Find where the given text appears and provide that cell's center as [X, Y] coordinate. 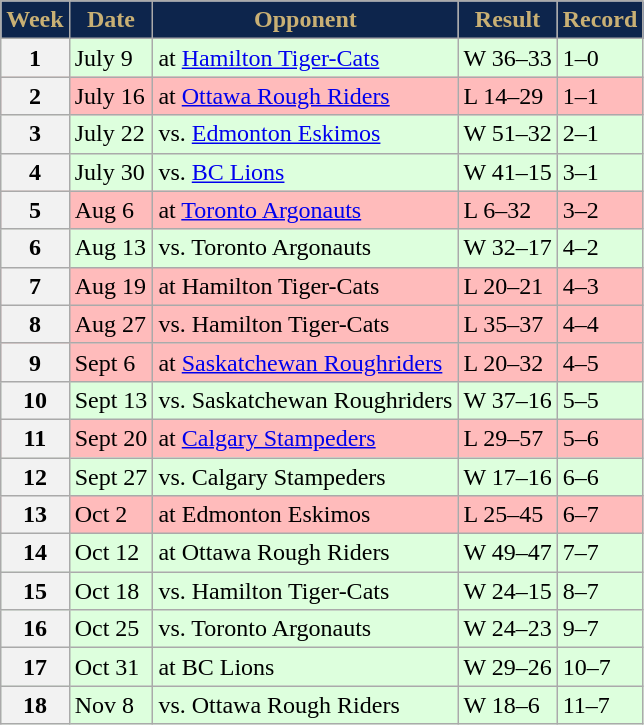
1–0 [600, 58]
7–7 [600, 553]
1–1 [600, 96]
17 [35, 667]
15 [35, 591]
6 [35, 248]
7 [35, 286]
W 17–16 [508, 477]
Oct 2 [111, 515]
3 [35, 134]
4–3 [600, 286]
at Toronto Argonauts [306, 210]
L 6–32 [508, 210]
W 36–33 [508, 58]
W 18–6 [508, 705]
Record [600, 20]
L 25–45 [508, 515]
W 49–47 [508, 553]
Aug 6 [111, 210]
6–7 [600, 515]
9–7 [600, 629]
16 [35, 629]
Result [508, 20]
July 9 [111, 58]
1 [35, 58]
W 51–32 [508, 134]
Aug 13 [111, 248]
Sept 13 [111, 400]
W 24–15 [508, 591]
18 [35, 705]
Aug 19 [111, 286]
2 [35, 96]
2–1 [600, 134]
vs. Saskatchewan Roughriders [306, 400]
at Calgary Stampeders [306, 438]
12 [35, 477]
L 29–57 [508, 438]
14 [35, 553]
10 [35, 400]
Oct 12 [111, 553]
5–5 [600, 400]
at Edmonton Eskimos [306, 515]
Date [111, 20]
Sept 27 [111, 477]
at Saskatchewan Roughriders [306, 362]
4–4 [600, 324]
vs. Edmonton Eskimos [306, 134]
Oct 18 [111, 591]
8–7 [600, 591]
L 35–37 [508, 324]
5–6 [600, 438]
Week [35, 20]
vs. BC Lions [306, 172]
W 24–23 [508, 629]
Oct 31 [111, 667]
L 20–21 [508, 286]
9 [35, 362]
11 [35, 438]
vs. Calgary Stampeders [306, 477]
4–2 [600, 248]
L 20–32 [508, 362]
4–5 [600, 362]
6–6 [600, 477]
July 30 [111, 172]
10–7 [600, 667]
W 32–17 [508, 248]
11–7 [600, 705]
July 22 [111, 134]
Oct 25 [111, 629]
4 [35, 172]
L 14–29 [508, 96]
8 [35, 324]
Sept 6 [111, 362]
5 [35, 210]
Sept 20 [111, 438]
W 29–26 [508, 667]
Nov 8 [111, 705]
July 16 [111, 96]
W 41–15 [508, 172]
13 [35, 515]
W 37–16 [508, 400]
3–2 [600, 210]
vs. Ottawa Rough Riders [306, 705]
at BC Lions [306, 667]
Aug 27 [111, 324]
3–1 [600, 172]
Opponent [306, 20]
